From the cell containing the given text, extract its center point as (X, Y) coordinate. 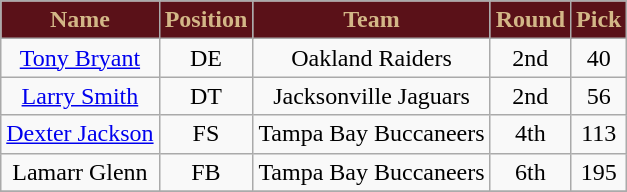
FS (206, 134)
Round (530, 20)
40 (599, 58)
195 (599, 172)
Name (80, 20)
DE (206, 58)
113 (599, 134)
Larry Smith (80, 96)
FB (206, 172)
Dexter Jackson (80, 134)
Oakland Raiders (372, 58)
Pick (599, 20)
Tony Bryant (80, 58)
Lamarr Glenn (80, 172)
DT (206, 96)
56 (599, 96)
Position (206, 20)
4th (530, 134)
Team (372, 20)
Jacksonville Jaguars (372, 96)
6th (530, 172)
